For the text-containing cell, return its midpoint in [x, y] coordinate format. 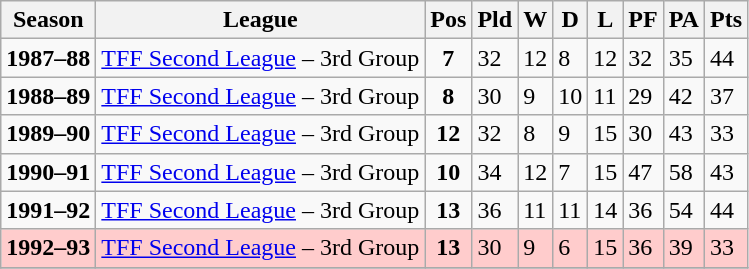
1989–90 [48, 134]
PF [643, 20]
Pts [726, 20]
League [260, 20]
PA [684, 20]
1992–93 [48, 248]
Pld [495, 20]
Season [48, 20]
L [606, 20]
W [536, 20]
47 [643, 172]
1988–89 [48, 96]
1991–92 [48, 210]
54 [684, 210]
1990–91 [48, 172]
14 [606, 210]
Pos [448, 20]
35 [684, 58]
58 [684, 172]
34 [495, 172]
D [570, 20]
29 [643, 96]
39 [684, 248]
6 [570, 248]
1987–88 [48, 58]
37 [726, 96]
42 [684, 96]
